Search for the cell housing the specified text and yield its [x, y] center coordinate. 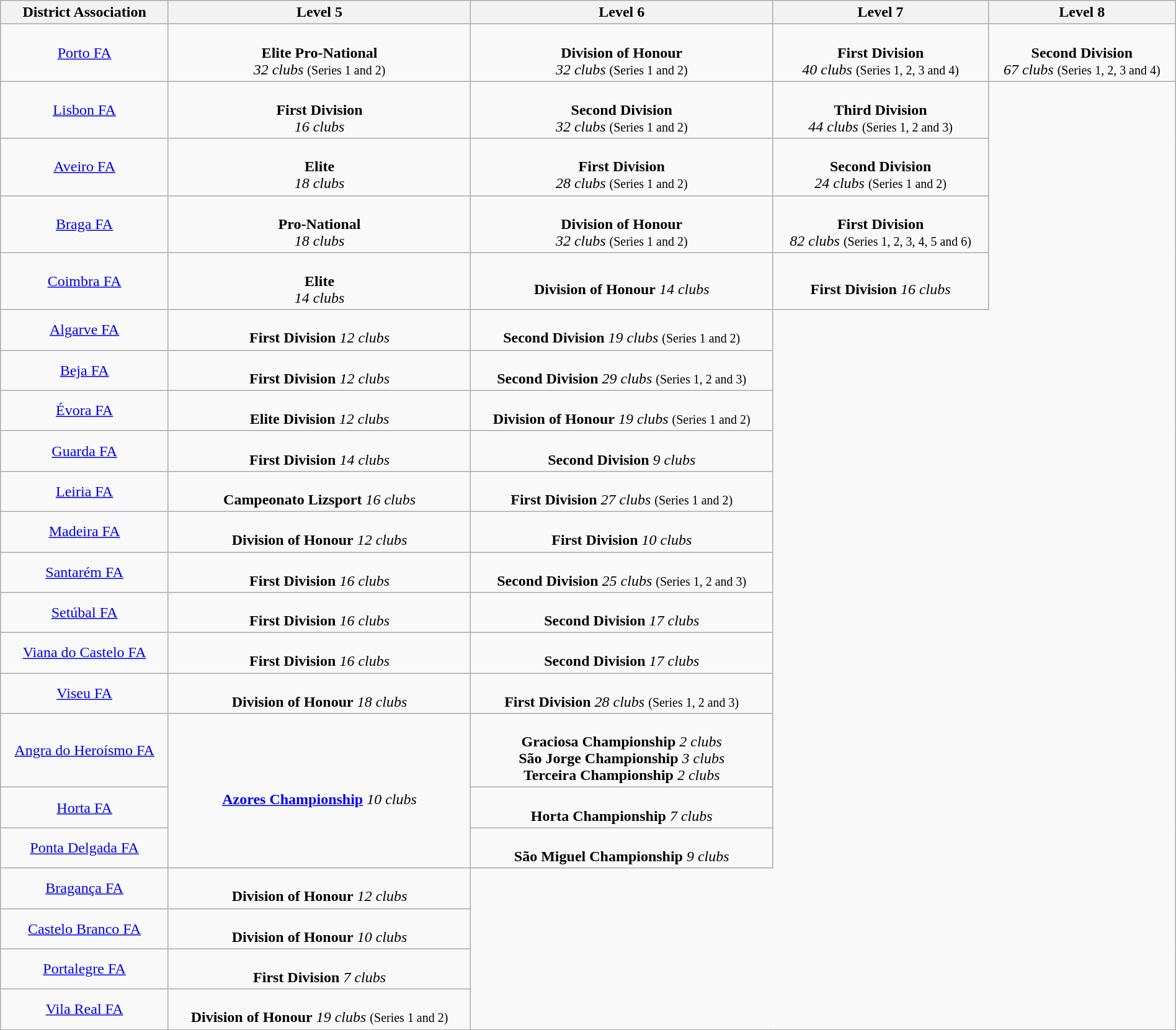
Graciosa Championship 2 clubsSão Jorge Championship 3 clubsTerceira Championship 2 clubs [621, 751]
Level 8 [1082, 12]
Viana do Castelo FA [84, 653]
Setúbal FA [84, 613]
Madeira FA [84, 531]
First Division 28 clubs (Series 1 and 2) [621, 167]
Elite Division 12 clubs [319, 411]
Algarve FA [84, 330]
Second Division 29 clubs (Series 1, 2 and 3) [621, 370]
Pro-National 18 clubs [319, 224]
District Association [84, 12]
Horta Championship 7 clubs [621, 808]
First Division 40 clubs (Series 1, 2, 3 and 4) [881, 53]
Elite Pro-National 32 clubs (Series 1 and 2) [319, 53]
Angra do Heroísmo FA [84, 751]
First Division 27 clubs (Series 1 and 2) [621, 491]
Division of Honour 14 clubs [621, 281]
Third Division 44 clubs (Series 1, 2 and 3) [881, 110]
First Division 14 clubs [319, 450]
First Division 82 clubs (Series 1, 2, 3, 4, 5 and 6) [881, 224]
Braga FA [84, 224]
Évora FA [84, 411]
Campeonato Lizsport 16 clubs [319, 491]
Guarda FA [84, 450]
Second Division 19 clubs (Series 1 and 2) [621, 330]
Second Division 9 clubs [621, 450]
Ponta Delgada FA [84, 848]
Bragança FA [84, 889]
Aveiro FA [84, 167]
Level 7 [881, 12]
Horta FA [84, 808]
Leiria FA [84, 491]
Santarém FA [84, 572]
Vila Real FA [84, 1009]
Division of Honour 10 clubs [319, 928]
Azores Championship 10 clubs [319, 790]
First Division 28 clubs (Series 1, 2 and 3) [621, 694]
Coimbra FA [84, 281]
Level 5 [319, 12]
Second Division 25 clubs (Series 1, 2 and 3) [621, 572]
Portalegre FA [84, 969]
Beja FA [84, 370]
Elite 18 clubs [319, 167]
Castelo Branco FA [84, 928]
Viseu FA [84, 694]
Division of Honour 18 clubs [319, 694]
Second Division 67 clubs (Series 1, 2, 3 and 4) [1082, 53]
Lisbon FA [84, 110]
Second Division 32 clubs (Series 1 and 2) [621, 110]
Level 6 [621, 12]
Second Division 24 clubs (Series 1 and 2) [881, 167]
São Miguel Championship 9 clubs [621, 848]
Porto FA [84, 53]
First Division 10 clubs [621, 531]
First Division 7 clubs [319, 969]
Elite 14 clubs [319, 281]
